Locate the cell with the specified text and output its [x, y] center coordinate. 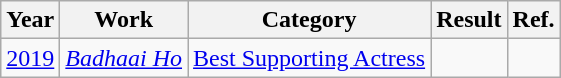
Work [124, 20]
Category [310, 20]
Result [469, 20]
2019 [30, 58]
Year [30, 20]
Ref. [534, 20]
Best Supporting Actress [310, 58]
Badhaai Ho [124, 58]
